Detect which cell encompasses the target text, then output its (X, Y) center coordinate. 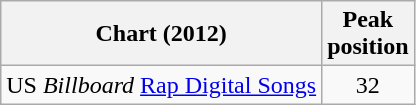
Chart (2012) (162, 34)
Peakposition (368, 34)
32 (368, 85)
US Billboard Rap Digital Songs (162, 85)
